Determine the (x, y) coordinate at the center of the cell enclosing the given text.  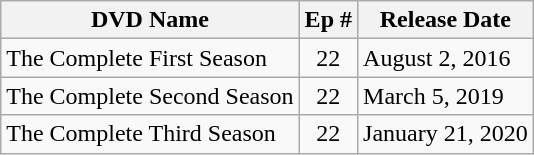
August 2, 2016 (446, 58)
Release Date (446, 20)
Ep # (328, 20)
The Complete Third Season (150, 134)
The Complete First Season (150, 58)
DVD Name (150, 20)
The Complete Second Season (150, 96)
January 21, 2020 (446, 134)
March 5, 2019 (446, 96)
